Detect which cell encompasses the target text, then output its [x, y] center coordinate. 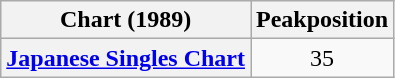
Chart (1989) [126, 20]
Japanese Singles Chart [126, 58]
Peakposition [322, 20]
35 [322, 58]
